Pinpoint the cell where the given text exists, returning its [X, Y] midpoint coordinate. 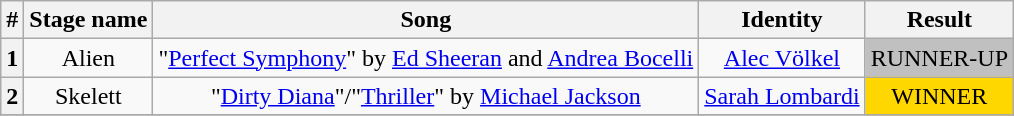
WINNER [939, 96]
1 [12, 58]
Alec Völkel [782, 58]
Song [426, 20]
Alien [88, 58]
"Perfect Symphony" by Ed Sheeran and Andrea Bocelli [426, 58]
Stage name [88, 20]
2 [12, 96]
Skelett [88, 96]
# [12, 20]
Result [939, 20]
RUNNER-UP [939, 58]
Sarah Lombardi [782, 96]
Identity [782, 20]
"Dirty Diana"/"Thriller" by Michael Jackson [426, 96]
